Determine the [X, Y] coordinate at the center of the cell enclosing the given text.  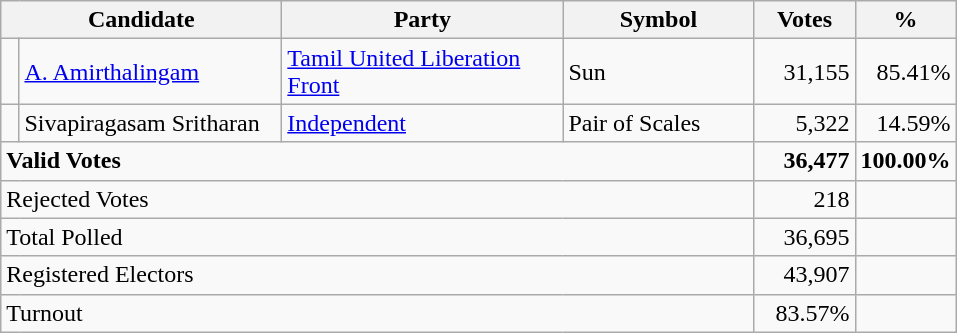
36,477 [804, 161]
Sun [658, 72]
Party [422, 20]
Turnout [378, 313]
5,322 [804, 123]
Pair of Scales [658, 123]
218 [804, 199]
Candidate [142, 20]
Registered Electors [378, 275]
Symbol [658, 20]
14.59% [906, 123]
Total Polled [378, 237]
36,695 [804, 237]
% [906, 20]
Independent [422, 123]
85.41% [906, 72]
Sivapiragasam Sritharan [150, 123]
Valid Votes [378, 161]
Tamil United Liberation Front [422, 72]
43,907 [804, 275]
100.00% [906, 161]
31,155 [804, 72]
A. Amirthalingam [150, 72]
Rejected Votes [378, 199]
83.57% [804, 313]
Votes [804, 20]
